Output the [X, Y] coordinate of the center of the cell containing the given text.  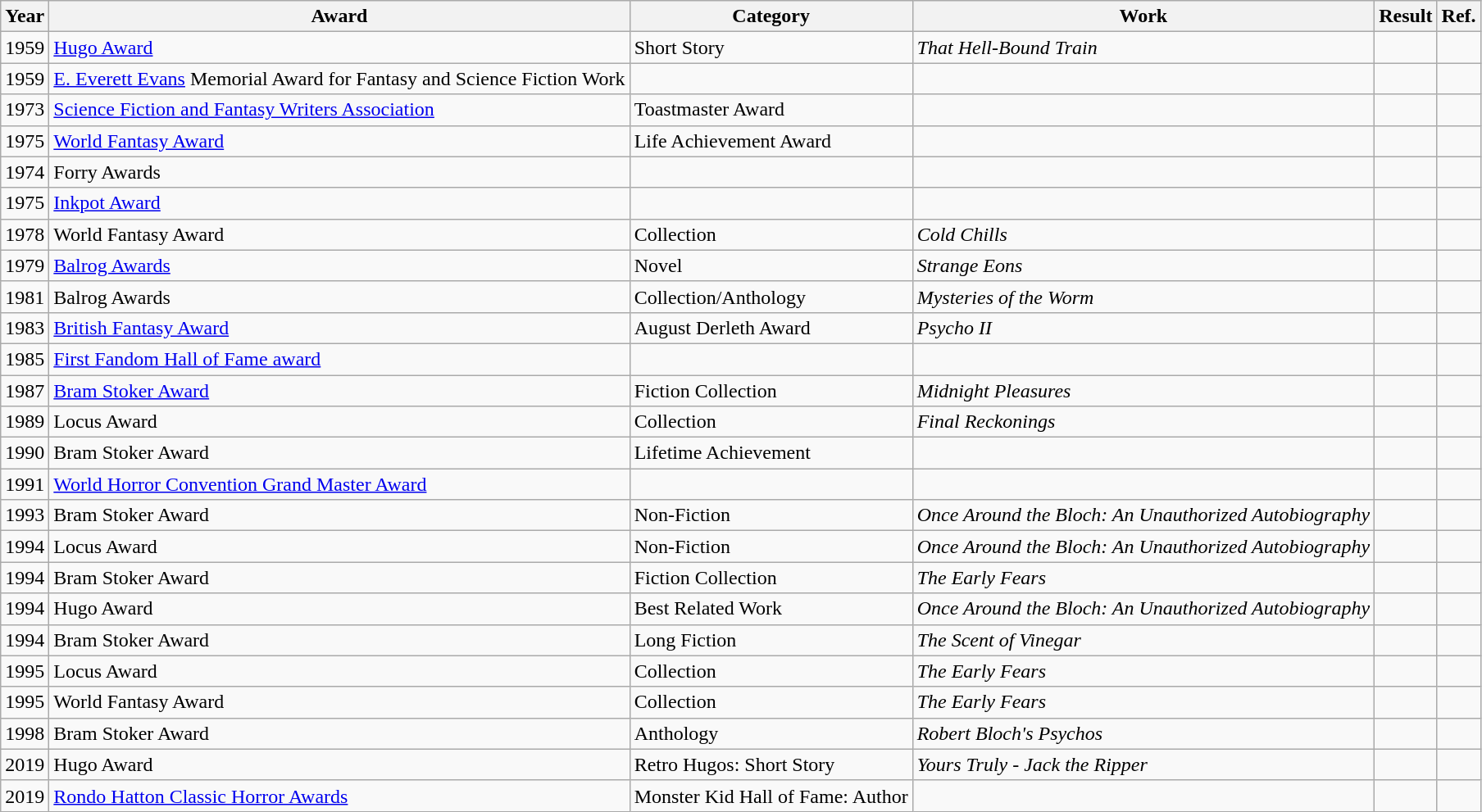
1981 [25, 297]
1979 [25, 265]
Monster Kid Hall of Fame: Author [771, 796]
August Derleth Award [771, 328]
Cold Chills [1143, 234]
Inkpot Award [339, 203]
1989 [25, 422]
Novel [771, 265]
Mysteries of the Worm [1143, 297]
1973 [25, 110]
British Fantasy Award [339, 328]
1993 [25, 515]
Forry Awards [339, 172]
Life Achievement Award [771, 141]
Lifetime Achievement [771, 453]
World Horror Convention Grand Master Award [339, 484]
1998 [25, 733]
The Scent of Vinegar [1143, 640]
E. Everett Evans Memorial Award for Fantasy and Science Fiction Work [339, 79]
Strange Eons [1143, 265]
1991 [25, 484]
Category [771, 16]
Collection/Anthology [771, 297]
Anthology [771, 733]
First Fandom Hall of Fame award [339, 359]
1985 [25, 359]
Retro Hugos: Short Story [771, 764]
That Hell-Bound Train [1143, 48]
Midnight Pleasures [1143, 391]
1983 [25, 328]
Toastmaster Award [771, 110]
Result [1406, 16]
Science Fiction and Fantasy Writers Association [339, 110]
Final Reckonings [1143, 422]
Best Related Work [771, 609]
Rondo Hatton Classic Horror Awards [339, 796]
1987 [25, 391]
Short Story [771, 48]
Psycho II [1143, 328]
1990 [25, 453]
Award [339, 16]
1974 [25, 172]
Ref. [1459, 16]
Long Fiction [771, 640]
1978 [25, 234]
Robert Bloch's Psychos [1143, 733]
Year [25, 16]
Work [1143, 16]
Yours Truly - Jack the Ripper [1143, 764]
